Capture the cell that displays the provided text and extract its (X, Y) central coordinate. 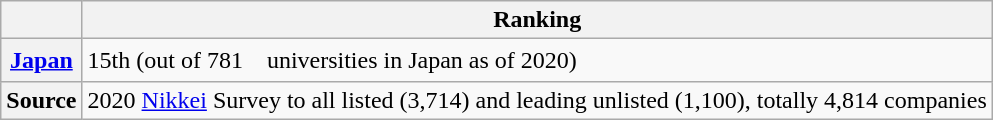
2020 Nikkei Survey to all listed (3,714) and leading unlisted (1,100), totally 4,814 companies (537, 100)
15th (out of 781 universities in Japan as of 2020) (537, 60)
Ranking (537, 20)
Japan (42, 60)
Source (42, 100)
